Return the (X, Y) coordinate for the center point of the cell that contains the specified text.  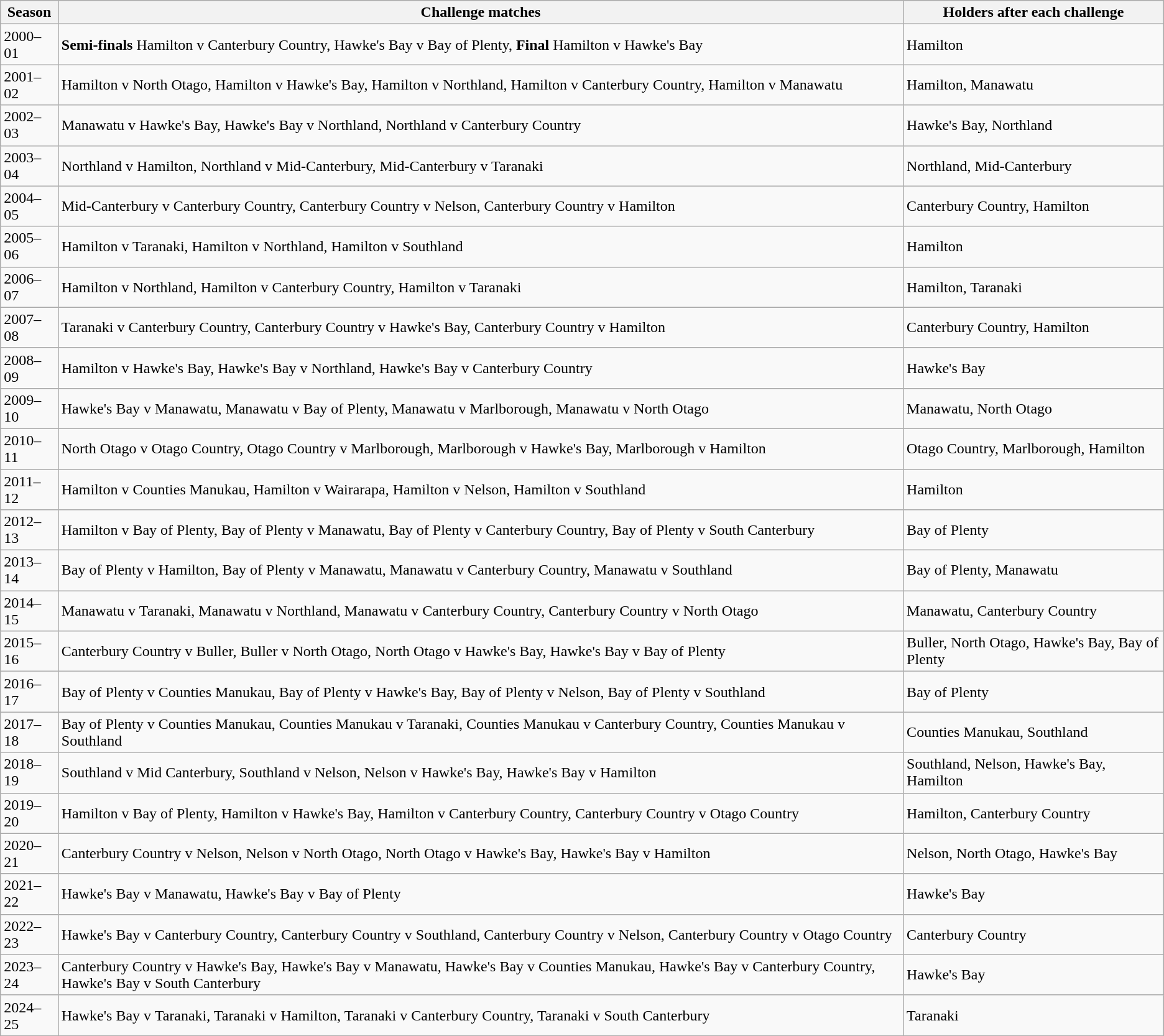
Southland, Nelson, Hawke's Bay, Hamilton (1033, 772)
Buller, North Otago, Hawke's Bay, Bay of Plenty (1033, 652)
Taranaki (1033, 1015)
Northland, Mid-Canterbury (1033, 165)
2011–12 (30, 489)
2004–05 (30, 206)
2015–16 (30, 652)
Taranaki v Canterbury Country, Canterbury Country v Hawke's Bay, Canterbury Country v Hamilton (480, 327)
Hamilton v Northland, Hamilton v Canterbury Country, Hamilton v Taranaki (480, 287)
Hawke's Bay v Canterbury Country, Canterbury Country v Southland, Canterbury Country v Nelson, Canterbury Country v Otago Country (480, 934)
Southland v Mid Canterbury, Southland v Nelson, Nelson v Hawke's Bay, Hawke's Bay v Hamilton (480, 772)
Bay of Plenty, Manawatu (1033, 571)
2008–09 (30, 368)
Canterbury Country (1033, 934)
Manawatu v Hawke's Bay, Hawke's Bay v Northland, Northland v Canterbury Country (480, 126)
Hawke's Bay v Manawatu, Manawatu v Bay of Plenty, Manawatu v Marlborough, Manawatu v North Otago (480, 408)
Hamilton, Taranaki (1033, 287)
2024–25 (30, 1015)
2022–23 (30, 934)
2006–07 (30, 287)
Counties Manukau, Southland (1033, 733)
Manawatu v Taranaki, Manawatu v Northland, Manawatu v Canterbury Country, Canterbury Country v North Otago (480, 611)
Northland v Hamilton, Northland v Mid-Canterbury, Mid-Canterbury v Taranaki (480, 165)
Holders after each challenge (1033, 12)
Hamilton v Counties Manukau, Hamilton v Wairarapa, Hamilton v Nelson, Hamilton v Southland (480, 489)
Season (30, 12)
Canterbury Country v Nelson, Nelson v North Otago, North Otago v Hawke's Bay, Hawke's Bay v Hamilton (480, 853)
Bay of Plenty v Hamilton, Bay of Plenty v Manawatu, Manawatu v Canterbury Country, Manawatu v Southland (480, 571)
Bay of Plenty v Counties Manukau, Bay of Plenty v Hawke's Bay, Bay of Plenty v Nelson, Bay of Plenty v Southland (480, 691)
2020–21 (30, 853)
2017–18 (30, 733)
Manawatu, Canterbury Country (1033, 611)
2016–17 (30, 691)
2012–13 (30, 530)
Hamilton, Canterbury Country (1033, 813)
Otago Country, Marlborough, Hamilton (1033, 449)
Challenge matches (480, 12)
Hawke's Bay v Manawatu, Hawke's Bay v Bay of Plenty (480, 894)
Hamilton v Bay of Plenty, Bay of Plenty v Manawatu, Bay of Plenty v Canterbury Country, Bay of Plenty v South Canterbury (480, 530)
2018–19 (30, 772)
2005–06 (30, 246)
Canterbury Country v Buller, Buller v North Otago, North Otago v Hawke's Bay, Hawke's Bay v Bay of Plenty (480, 652)
2002–03 (30, 126)
Hawke's Bay, Northland (1033, 126)
2021–22 (30, 894)
Semi-finals Hamilton v Canterbury Country, Hawke's Bay v Bay of Plenty, Final Hamilton v Hawke's Bay (480, 45)
2023–24 (30, 975)
2007–08 (30, 327)
2009–10 (30, 408)
2010–11 (30, 449)
Bay of Plenty v Counties Manukau, Counties Manukau v Taranaki, Counties Manukau v Canterbury Country, Counties Manukau v Southland (480, 733)
2019–20 (30, 813)
Hamilton v North Otago, Hamilton v Hawke's Bay, Hamilton v Northland, Hamilton v Canterbury Country, Hamilton v Manawatu (480, 85)
2003–04 (30, 165)
Hamilton v Hawke's Bay, Hawke's Bay v Northland, Hawke's Bay v Canterbury Country (480, 368)
Hawke's Bay v Taranaki, Taranaki v Hamilton, Taranaki v Canterbury Country, Taranaki v South Canterbury (480, 1015)
2000–01 (30, 45)
Manawatu, North Otago (1033, 408)
2013–14 (30, 571)
2001–02 (30, 85)
Hamilton v Bay of Plenty, Hamilton v Hawke's Bay, Hamilton v Canterbury Country, Canterbury Country v Otago Country (480, 813)
Hamilton v Taranaki, Hamilton v Northland, Hamilton v Southland (480, 246)
Mid-Canterbury v Canterbury Country, Canterbury Country v Nelson, Canterbury Country v Hamilton (480, 206)
Hamilton, Manawatu (1033, 85)
North Otago v Otago Country, Otago Country v Marlborough, Marlborough v Hawke's Bay, Marlborough v Hamilton (480, 449)
2014–15 (30, 611)
Nelson, North Otago, Hawke's Bay (1033, 853)
